From the cell containing the given text, extract its center point as [X, Y] coordinate. 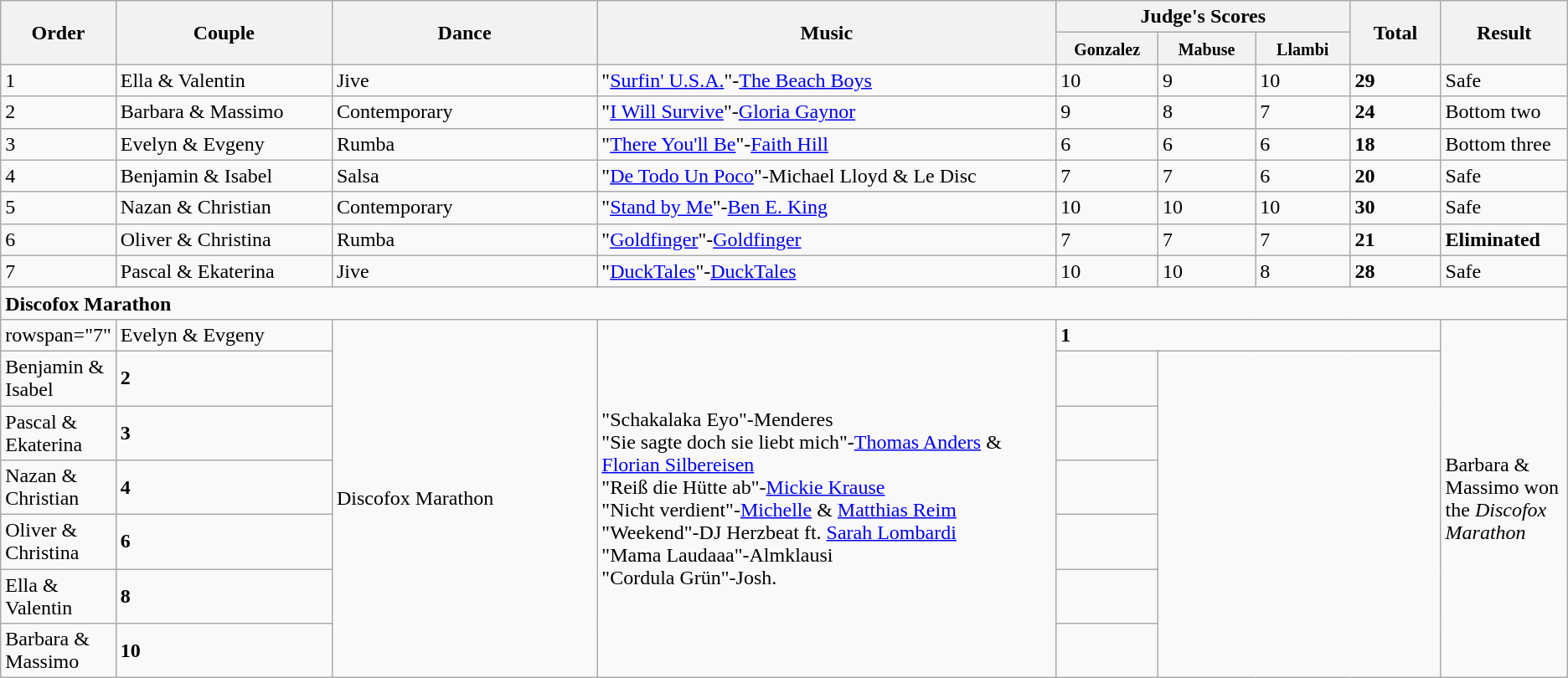
"Stand by Me"-Ben E. King [827, 208]
"There You'll Be"-Faith Hill [827, 144]
Bottom three [1504, 144]
Salsa [464, 176]
Llambi [1303, 49]
24 [1395, 112]
Gonzalez [1107, 49]
rowspan="7" [59, 335]
Judge's Scores [1203, 17]
29 [1395, 80]
Mabuse [1207, 49]
21 [1395, 239]
Eliminated [1504, 239]
Total [1395, 33]
Music [827, 33]
Order [59, 33]
"Goldfinger"-Goldfinger [827, 239]
Dance [464, 33]
Bottom two [1504, 112]
20 [1395, 176]
"I Will Survive"-Gloria Gaynor [827, 112]
Barbara & Massimo won the Discofox Marathon [1504, 498]
Result [1504, 33]
30 [1395, 208]
Couple [224, 33]
"DuckTales"-DuckTales [827, 271]
28 [1395, 271]
18 [1395, 144]
5 [59, 208]
"Surfin' U.S.A."-The Beach Boys [827, 80]
"De Todo Un Poco"-Michael Lloyd & Le Disc [827, 176]
